Provide the (x, y) coordinate of the cell's center where the given text is located.  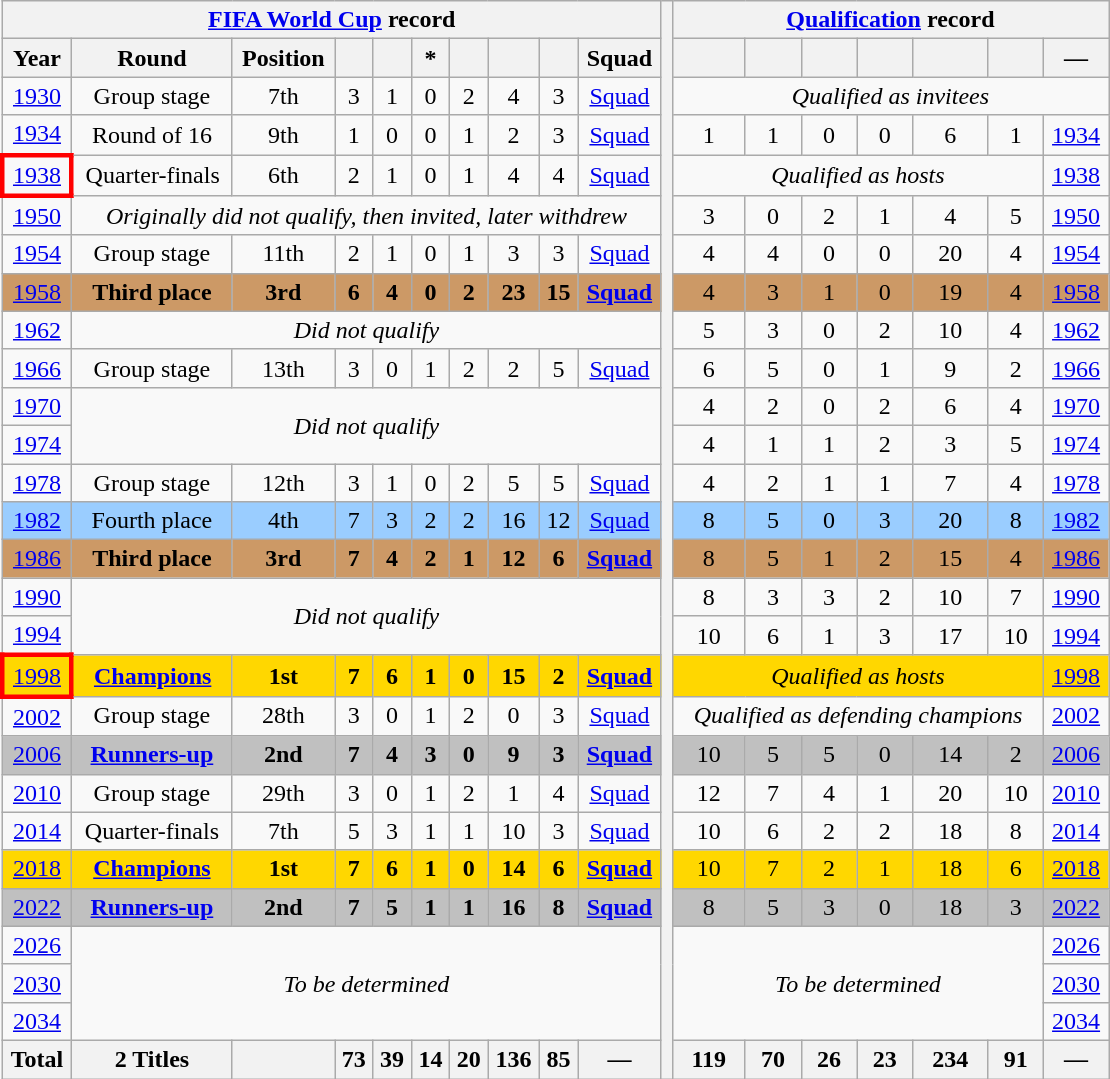
234 (950, 1059)
Qualification record (890, 20)
Position (283, 58)
12th (283, 483)
Round of 16 (152, 135)
Round (152, 58)
136 (514, 1059)
* (430, 58)
1930 (36, 96)
85 (558, 1059)
91 (1016, 1059)
70 (773, 1059)
119 (708, 1059)
FIFA World Cup record (332, 20)
26 (829, 1059)
13th (283, 368)
Qualified as defending champions (858, 716)
Qualified as invitees (890, 96)
Year (36, 58)
39 (392, 1059)
6th (283, 174)
73 (354, 1059)
19 (950, 292)
Originally did not qualify, then invited, later withdrew (367, 216)
28th (283, 716)
29th (283, 793)
4th (283, 521)
2 Titles (152, 1059)
11th (283, 254)
9th (283, 135)
Fourth place (152, 521)
17 (950, 636)
Total (36, 1059)
